Search for the cell housing the specified text and yield its [X, Y] center coordinate. 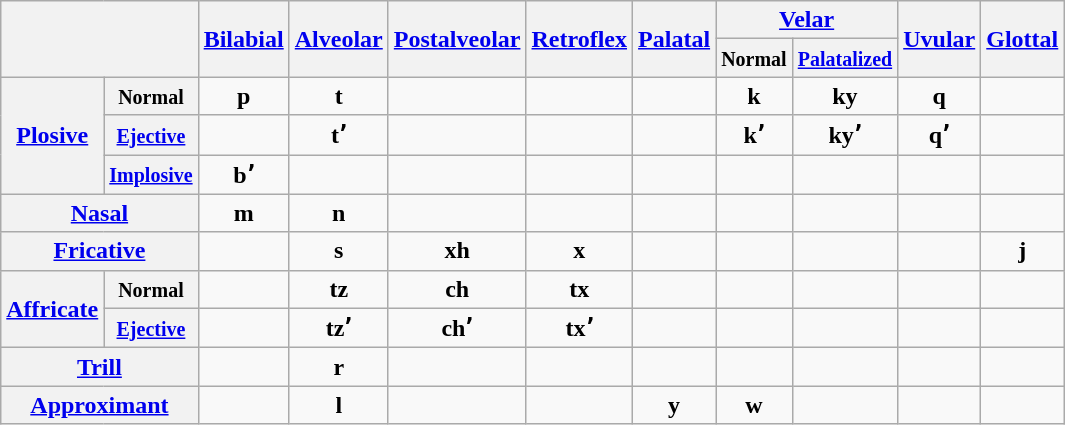
y [674, 405]
Velar [807, 20]
tz [338, 289]
Alveolar [338, 39]
j [1022, 251]
Postalveolar [457, 39]
Implosive [151, 174]
Affricate [52, 309]
Approximant [100, 405]
Palatal [674, 39]
w [754, 405]
r [338, 367]
p [244, 96]
tʼ [338, 135]
tx [580, 289]
Retroflex [580, 39]
kʼ [754, 135]
Uvular [940, 39]
l [338, 405]
t [338, 96]
k [754, 96]
Fricative [100, 251]
q [940, 96]
Plosive [52, 136]
Glottal [1022, 39]
Bilabial [244, 39]
ky [844, 96]
ch [457, 289]
qʼ [940, 135]
tzʼ [338, 328]
xh [457, 251]
m [244, 213]
bʼ [244, 174]
chʼ [457, 328]
n [338, 213]
Trill [100, 367]
Nasal [100, 213]
txʼ [580, 328]
kyʼ [844, 135]
Palatalized [844, 58]
x [580, 251]
s [338, 251]
